Locate the cell with the specified text and output its [x, y] center coordinate. 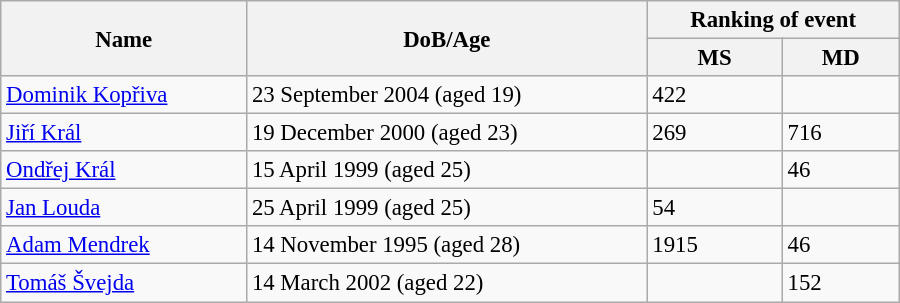
25 April 1999 (aged 25) [447, 208]
269 [714, 133]
422 [714, 95]
716 [840, 133]
14 March 2002 (aged 22) [447, 283]
14 November 1995 (aged 28) [447, 245]
Adam Mendrek [124, 245]
54 [714, 208]
Tomáš Švejda [124, 283]
152 [840, 283]
Jan Louda [124, 208]
MS [714, 58]
Name [124, 38]
Ranking of event [773, 20]
MD [840, 58]
DoB/Age [447, 38]
19 December 2000 (aged 23) [447, 133]
15 April 1999 (aged 25) [447, 170]
23 September 2004 (aged 19) [447, 95]
Jiří Král [124, 133]
Dominik Kopřiva [124, 95]
1915 [714, 245]
Ondřej Král [124, 170]
